From the cell containing the given text, extract its center point as [X, Y] coordinate. 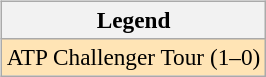
Legend [133, 20]
ATP Challenger Tour (1–0) [133, 57]
